Detect which cell encompasses the target text, then output its [X, Y] center coordinate. 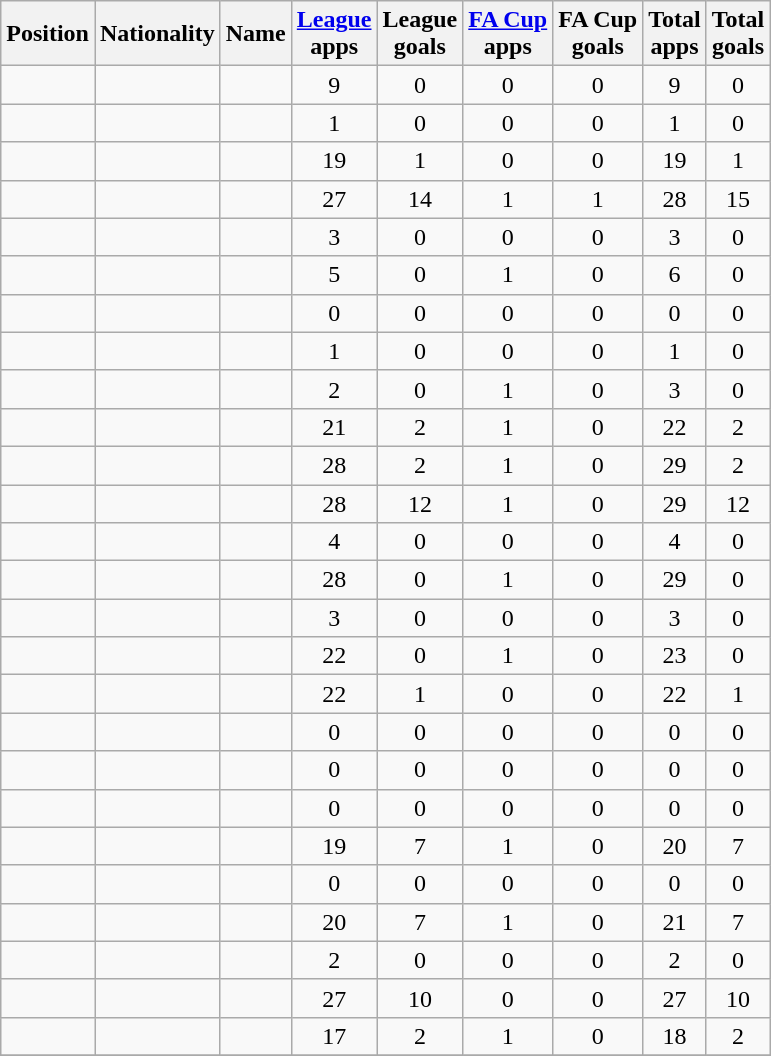
14 [420, 199]
Leagueapps [334, 34]
17 [334, 1036]
FA Cupgoals [598, 34]
6 [675, 275]
Totalgoals [738, 34]
Leaguegoals [420, 34]
Name [256, 34]
Totalapps [675, 34]
FA Cupapps [508, 34]
Position [48, 34]
18 [675, 1036]
15 [738, 199]
23 [675, 656]
Nationality [157, 34]
5 [334, 275]
